Detect which cell encompasses the target text, then output its [X, Y] center coordinate. 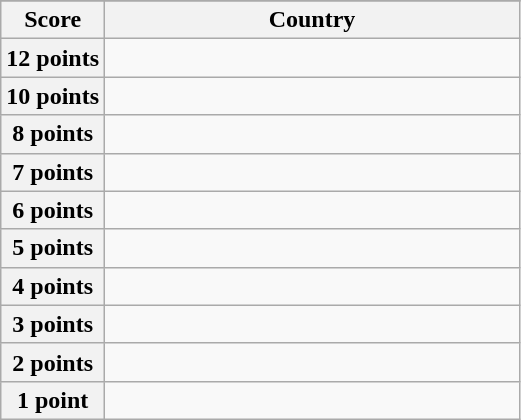
2 points [53, 362]
Score [53, 20]
8 points [53, 134]
5 points [53, 248]
3 points [53, 324]
12 points [53, 58]
Country [312, 20]
7 points [53, 172]
6 points [53, 210]
10 points [53, 96]
1 point [53, 400]
4 points [53, 286]
